Determine the (X, Y) coordinate at the center of the cell enclosing the given text.  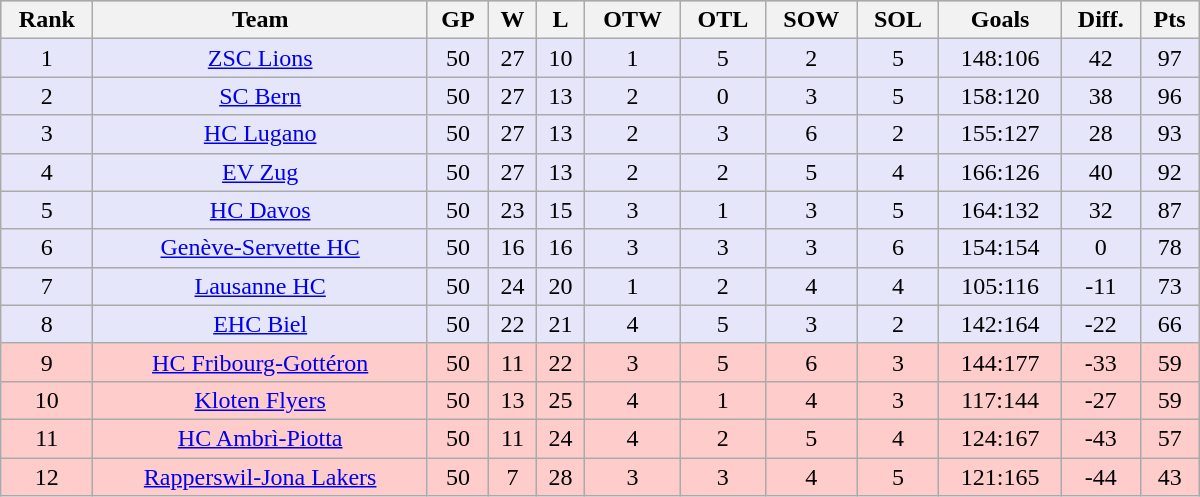
EHC Biel (260, 324)
HC Lugano (260, 134)
HC Fribourg-Gottéron (260, 362)
117:144 (1000, 400)
155:127 (1000, 134)
8 (47, 324)
12 (47, 477)
158:120 (1000, 96)
73 (1170, 286)
15 (561, 210)
96 (1170, 96)
ZSC Lions (260, 58)
Diff. (1101, 20)
HC Ambrì-Piotta (260, 438)
124:167 (1000, 438)
Kloten Flyers (260, 400)
87 (1170, 210)
Pts (1170, 20)
EV Zug (260, 172)
92 (1170, 172)
-43 (1101, 438)
-33 (1101, 362)
42 (1101, 58)
25 (561, 400)
Lausanne HC (260, 286)
SOW (811, 20)
SOL (898, 20)
66 (1170, 324)
32 (1101, 210)
OTL (722, 20)
-27 (1101, 400)
154:154 (1000, 248)
GP (458, 20)
97 (1170, 58)
40 (1101, 172)
Goals (1000, 20)
121:165 (1000, 477)
Rank (47, 20)
OTW (633, 20)
166:126 (1000, 172)
148:106 (1000, 58)
93 (1170, 134)
164:132 (1000, 210)
Genève-Servette HC (260, 248)
Team (260, 20)
57 (1170, 438)
78 (1170, 248)
-11 (1101, 286)
Rapperswil-Jona Lakers (260, 477)
HC Davos (260, 210)
9 (47, 362)
W (512, 20)
23 (512, 210)
144:177 (1000, 362)
-22 (1101, 324)
105:116 (1000, 286)
SC Bern (260, 96)
20 (561, 286)
-44 (1101, 477)
L (561, 20)
21 (561, 324)
38 (1101, 96)
43 (1170, 477)
142:164 (1000, 324)
